Return the [X, Y] coordinate for the center point of the cell that contains the specified text.  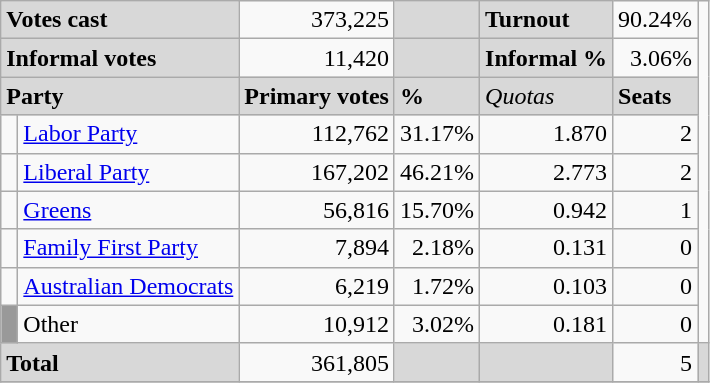
Primary votes [317, 96]
90.24% [656, 20]
56,816 [317, 210]
Quotas [546, 96]
Total [120, 362]
Australian Democrats [128, 286]
11,420 [317, 58]
373,225 [317, 20]
167,202 [317, 172]
Greens [128, 210]
31.17% [436, 134]
2.773 [546, 172]
Other [128, 324]
361,805 [317, 362]
% [436, 96]
10,912 [317, 324]
3.06% [656, 58]
Liberal Party [128, 172]
15.70% [436, 210]
Informal % [546, 58]
Informal votes [120, 58]
Votes cast [120, 20]
7,894 [317, 248]
0.181 [546, 324]
3.02% [436, 324]
1.72% [436, 286]
0.131 [546, 248]
5 [656, 362]
112,762 [317, 134]
2.18% [436, 248]
Seats [656, 96]
0.103 [546, 286]
46.21% [436, 172]
1 [656, 210]
Party [120, 96]
1.870 [546, 134]
6,219 [317, 286]
Family First Party [128, 248]
0.942 [546, 210]
Labor Party [128, 134]
Turnout [546, 20]
